Return the [x, y] coordinate for the center point of the cell that contains the specified text.  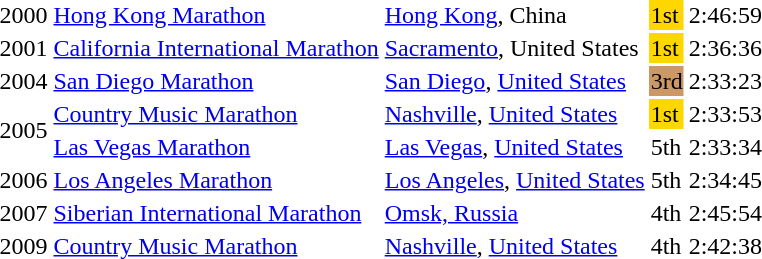
Sacramento, United States [514, 48]
3rd [666, 81]
Siberian International Marathon [216, 213]
4th [666, 213]
San Diego, United States [514, 81]
Las Vegas Marathon [216, 147]
California International Marathon [216, 48]
Las Vegas, United States [514, 147]
Hong Kong Marathon [216, 15]
Hong Kong, China [514, 15]
Los Angeles, United States [514, 180]
San Diego Marathon [216, 81]
Nashville, United States [514, 114]
Omsk, Russia [514, 213]
Country Music Marathon [216, 114]
Los Angeles Marathon [216, 180]
